Detect which cell encompasses the target text, then output its [X, Y] center coordinate. 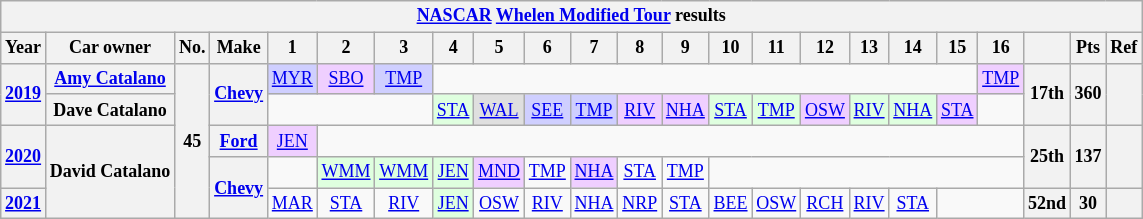
WAL [500, 110]
NRP [640, 204]
52nd [1048, 204]
30 [1088, 204]
Dave Catalano [110, 110]
SEE [547, 110]
2 [346, 48]
2019 [24, 94]
11 [776, 48]
4 [454, 48]
16 [1001, 48]
David Catalano [110, 172]
14 [913, 48]
BEE [730, 204]
1 [292, 48]
8 [640, 48]
Ref [1124, 48]
Amy Catalano [110, 78]
NASCAR Whelen Modified Tour results [572, 16]
12 [826, 48]
9 [686, 48]
137 [1088, 156]
Pts [1088, 48]
No. [192, 48]
360 [1088, 94]
Car owner [110, 48]
6 [547, 48]
17th [1048, 94]
SBO [346, 78]
Make [239, 48]
RCH [826, 204]
10 [730, 48]
7 [594, 48]
Ford [239, 140]
13 [869, 48]
MYR [292, 78]
2021 [24, 204]
MND [500, 172]
45 [192, 141]
15 [958, 48]
2020 [24, 156]
MAR [292, 204]
Year [24, 48]
5 [500, 48]
3 [404, 48]
25th [1048, 156]
